Output the (X, Y) coordinate of the center of the cell containing the given text.  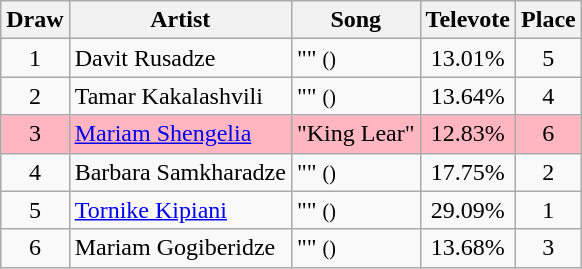
Barbara Samkharadze (180, 172)
Televote (468, 20)
13.68% (468, 248)
Mariam Gogiberidze (180, 248)
Song (356, 20)
17.75% (468, 172)
Tornike Kipiani (180, 210)
Artist (180, 20)
29.09% (468, 210)
Draw (35, 20)
"King Lear" (356, 134)
13.01% (468, 58)
12.83% (468, 134)
Place (549, 20)
Davit Rusadze (180, 58)
Mariam Shengelia (180, 134)
Tamar Kakalashvili (180, 96)
13.64% (468, 96)
